Return [x, y] of the center of cell containing provided text 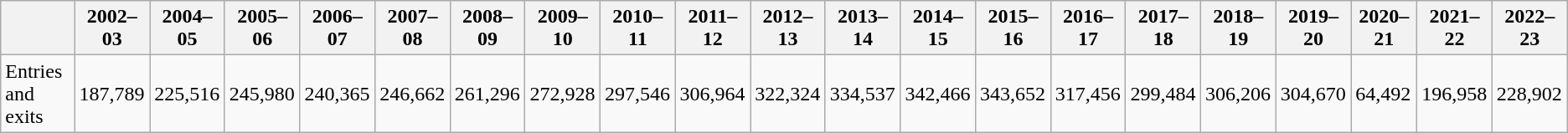
2022–23 [1529, 28]
2013–14 [863, 28]
2019–20 [1313, 28]
2008–09 [487, 28]
228,902 [1529, 94]
2010–11 [638, 28]
245,980 [262, 94]
322,324 [788, 94]
225,516 [188, 94]
64,492 [1384, 94]
297,546 [638, 94]
299,484 [1163, 94]
2005–06 [262, 28]
342,466 [938, 94]
2007–08 [413, 28]
2018–19 [1239, 28]
2016–17 [1088, 28]
2015–16 [1014, 28]
2020–21 [1384, 28]
2017–18 [1163, 28]
317,456 [1088, 94]
343,652 [1014, 94]
334,537 [863, 94]
2002–03 [112, 28]
2009–10 [563, 28]
306,964 [713, 94]
2012–13 [788, 28]
261,296 [487, 94]
304,670 [1313, 94]
246,662 [413, 94]
2006–07 [338, 28]
2014–15 [938, 28]
2021–22 [1455, 28]
240,365 [338, 94]
2004–05 [188, 28]
2011–12 [713, 28]
306,206 [1239, 94]
272,928 [563, 94]
Entries and exits [38, 94]
196,958 [1455, 94]
187,789 [112, 94]
